Provide the (x, y) coordinate of the cell's center where the given text is located.  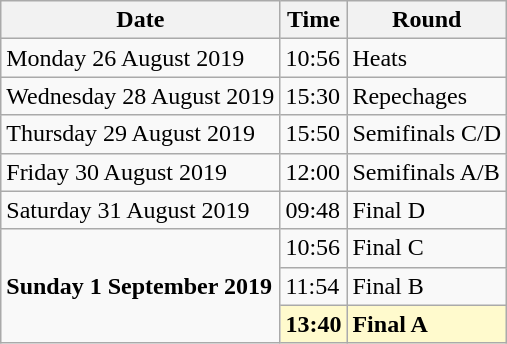
Time (314, 20)
Heats (427, 58)
15:50 (314, 134)
Round (427, 20)
Thursday 29 August 2019 (140, 134)
Friday 30 August 2019 (140, 172)
11:54 (314, 286)
12:00 (314, 172)
Final B (427, 286)
Repechages (427, 96)
Final C (427, 248)
Semifinals C/D (427, 134)
Monday 26 August 2019 (140, 58)
Date (140, 20)
09:48 (314, 210)
Final D (427, 210)
Wednesday 28 August 2019 (140, 96)
Final A (427, 324)
15:30 (314, 96)
13:40 (314, 324)
Semifinals A/B (427, 172)
Saturday 31 August 2019 (140, 210)
Sunday 1 September 2019 (140, 286)
